Detect which cell encompasses the target text, then output its [x, y] center coordinate. 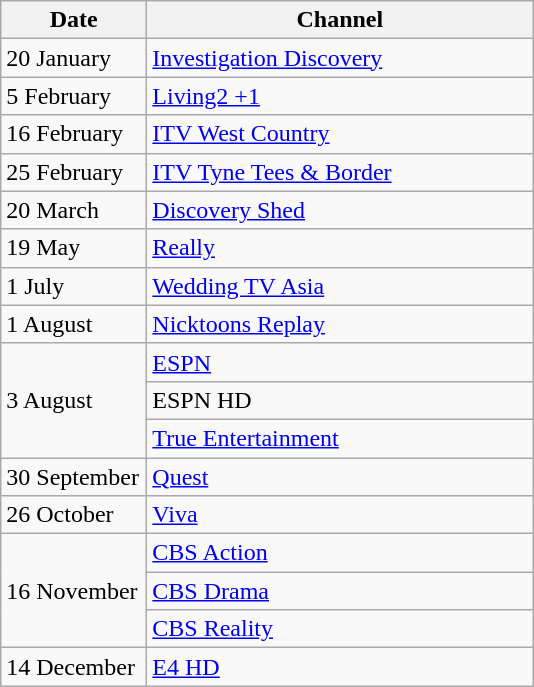
20 January [74, 58]
25 February [74, 172]
Wedding TV Asia [340, 286]
16 February [74, 134]
Investigation Discovery [340, 58]
Viva [340, 515]
14 December [74, 667]
Channel [340, 20]
Quest [340, 477]
E4 HD [340, 667]
Living2 +1 [340, 96]
16 November [74, 591]
Discovery Shed [340, 210]
1 July [74, 286]
ITV West Country [340, 134]
Really [340, 248]
26 October [74, 515]
3 August [74, 400]
30 September [74, 477]
ESPN [340, 362]
ITV Tyne Tees & Border [340, 172]
19 May [74, 248]
ESPN HD [340, 400]
CBS Reality [340, 629]
Nicktoons Replay [340, 324]
CBS Action [340, 553]
Date [74, 20]
1 August [74, 324]
20 March [74, 210]
CBS Drama [340, 591]
True Entertainment [340, 438]
5 February [74, 96]
